Search for the cell housing the specified text and yield its (x, y) center coordinate. 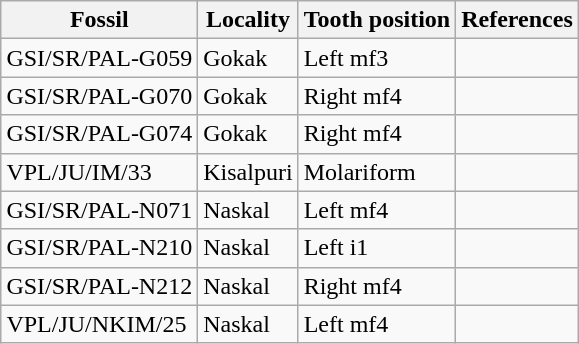
GSI/SR/PAL-G070 (100, 96)
VPL/JU/NKIM/25 (100, 324)
Tooth position (377, 20)
GSI/SR/PAL-N212 (100, 286)
GSI/SR/PAL-N071 (100, 210)
Fossil (100, 20)
References (518, 20)
Left i1 (377, 248)
GSI/SR/PAL-G074 (100, 134)
GSI/SR/PAL-G059 (100, 58)
VPL/JU/IM/33 (100, 172)
Left mf3 (377, 58)
Locality (248, 20)
GSI/SR/PAL-N210 (100, 248)
Kisalpuri (248, 172)
Molariform (377, 172)
